Provide the (X, Y) coordinate of the cell's center where the given text is located.  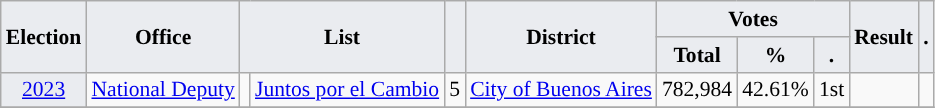
City of Buenos Aires (561, 90)
782,984 (697, 90)
Election (44, 36)
List (342, 36)
% (776, 55)
National Deputy (162, 90)
1st (832, 90)
42.61% (776, 90)
2023 (44, 90)
5 (454, 90)
Votes (753, 19)
Juntos por el Cambio (347, 90)
Office (162, 36)
Total (697, 55)
Result (884, 36)
District (561, 36)
